Identify which cell holds the provided text, then report its (X, Y) central coordinate. 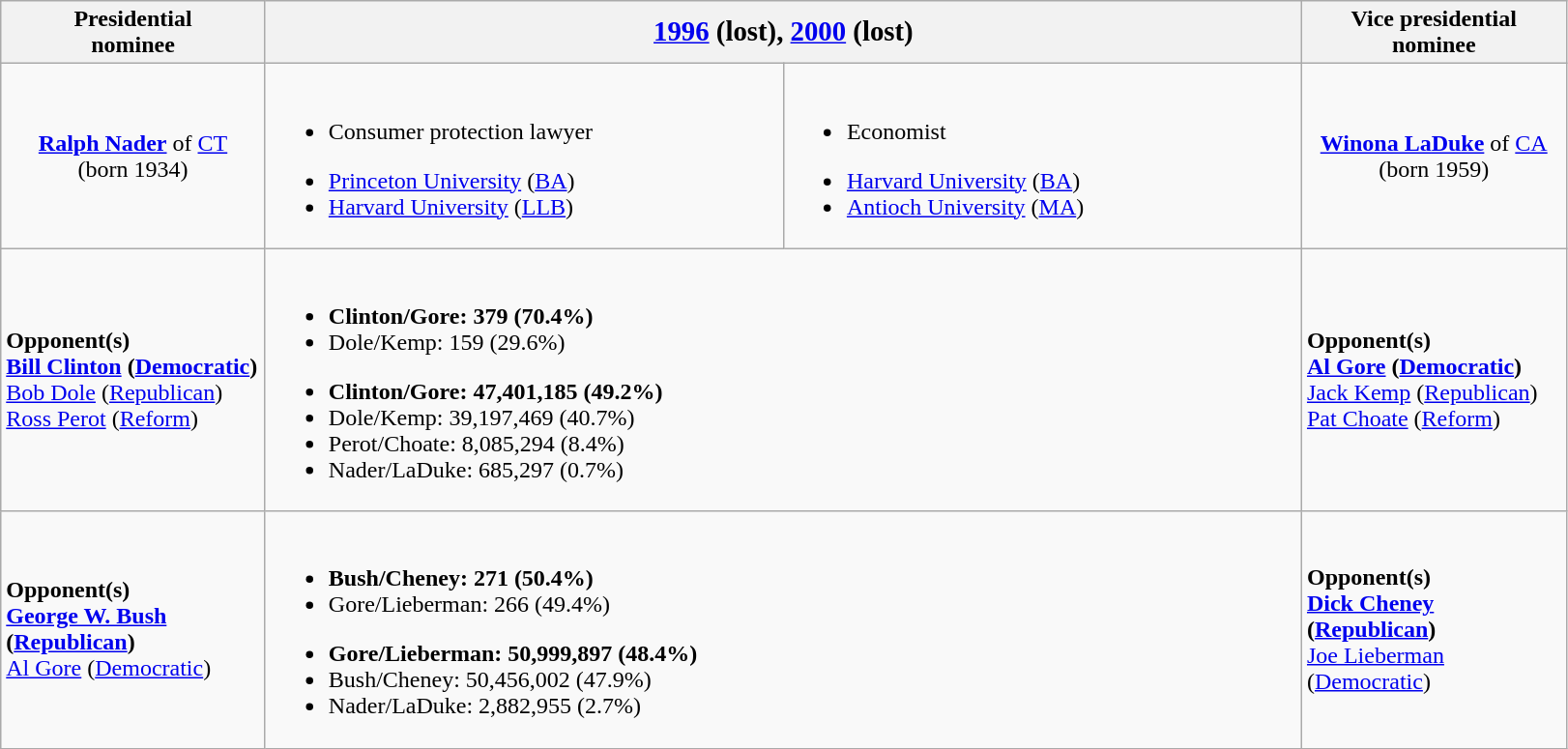
Presidentialnominee (133, 33)
Opponent(s)Bill Clinton (Democratic)Bob Dole (Republican)Ross Perot (Reform) (133, 380)
1996 (lost), 2000 (lost) (783, 33)
Opponent(s)George W. Bush (Republican)Al Gore (Democratic) (133, 630)
Winona LaDuke of CA(born 1959) (1434, 157)
Bush/Cheney: 271 (50.4%)Gore/Lieberman: 266 (49.4%)Gore/Lieberman: 50,999,897 (48.4%)Bush/Cheney: 50,456,002 (47.9%)Nader/LaDuke: 2,882,955 (2.7%) (783, 630)
Ralph Nader of CT(born 1934) (133, 157)
Vice presidentialnominee (1434, 33)
Opponent(s)Dick Cheney (Republican)Joe Lieberman (Democratic) (1434, 630)
Consumer protection lawyerPrinceton University (BA)Harvard University (LLB) (524, 157)
EconomistHarvard University (BA)Antioch University (MA) (1042, 157)
Opponent(s)Al Gore (Democratic)Jack Kemp (Republican)Pat Choate (Reform) (1434, 380)
